Pinpoint the cell where the given text exists, returning its (x, y) midpoint coordinate. 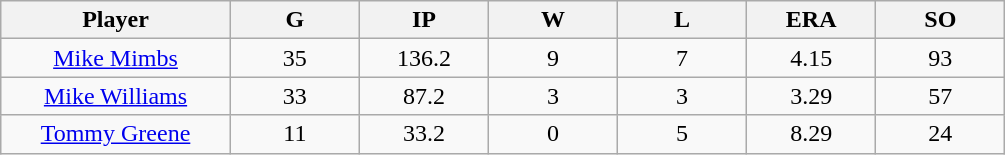
8.29 (812, 134)
11 (294, 134)
Mike Mimbs (116, 58)
G (294, 20)
W (552, 20)
87.2 (424, 96)
35 (294, 58)
SO (940, 20)
Player (116, 20)
3.29 (812, 96)
24 (940, 134)
Mike Williams (116, 96)
136.2 (424, 58)
Tommy Greene (116, 134)
ERA (812, 20)
L (682, 20)
5 (682, 134)
33.2 (424, 134)
33 (294, 96)
7 (682, 58)
9 (552, 58)
93 (940, 58)
4.15 (812, 58)
IP (424, 20)
57 (940, 96)
0 (552, 134)
